Scan for the cell matching the given text and deliver its (X, Y) coordinate at center. 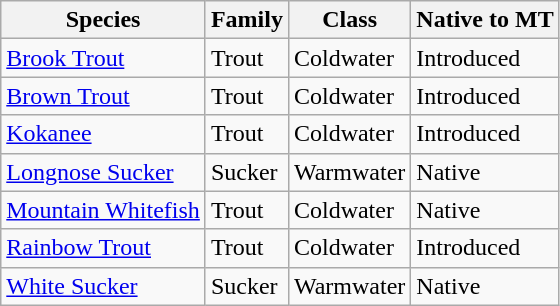
Class (349, 20)
Family (246, 20)
Brook Trout (104, 58)
Brown Trout (104, 96)
Species (104, 20)
Longnose Sucker (104, 172)
Rainbow Trout (104, 248)
White Sucker (104, 286)
Kokanee (104, 134)
Mountain Whitefish (104, 210)
Native to MT (485, 20)
